Capture the cell that displays the provided text and extract its [x, y] central coordinate. 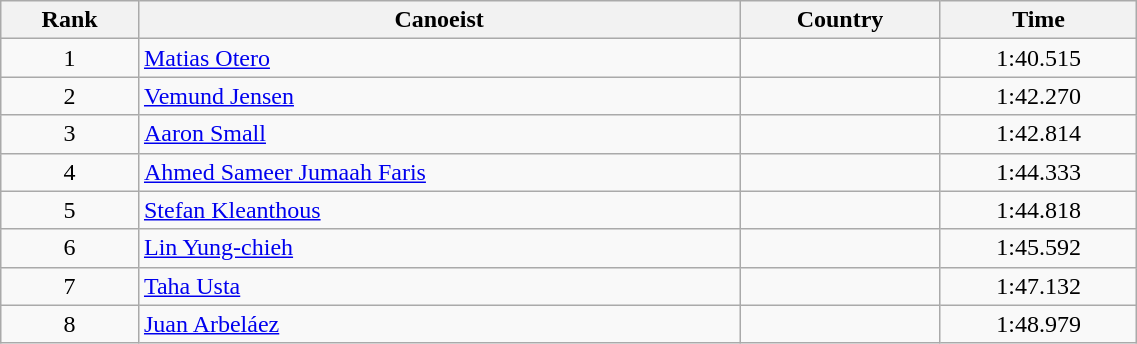
Rank [70, 20]
Stefan Kleanthous [438, 210]
Matias Otero [438, 58]
8 [70, 324]
Aaron Small [438, 134]
1:47.132 [1038, 286]
7 [70, 286]
Juan Arbeláez [438, 324]
Vemund Jensen [438, 96]
1:42.270 [1038, 96]
4 [70, 172]
1:42.814 [1038, 134]
1:44.818 [1038, 210]
1:48.979 [1038, 324]
Country [840, 20]
Canoeist [438, 20]
5 [70, 210]
Ahmed Sameer Jumaah Faris [438, 172]
1:45.592 [1038, 248]
1:44.333 [1038, 172]
6 [70, 248]
2 [70, 96]
1:40.515 [1038, 58]
Taha Usta [438, 286]
1 [70, 58]
3 [70, 134]
Lin Yung-chieh [438, 248]
Time [1038, 20]
